Provide the [X, Y] coordinate of the cell's center where the given text is located.  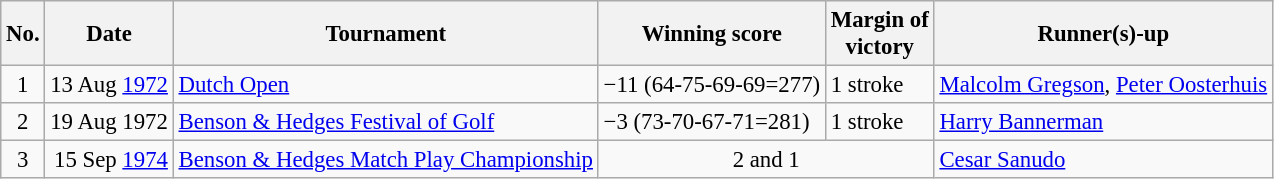
Benson & Hedges Match Play Championship [386, 160]
3 [23, 160]
15 Sep 1974 [109, 160]
Benson & Hedges Festival of Golf [386, 122]
Dutch Open [386, 85]
Malcolm Gregson, Peter Oosterhuis [1103, 85]
Margin ofvictory [880, 34]
Tournament [386, 34]
1 [23, 85]
2 and 1 [766, 160]
Runner(s)-up [1103, 34]
19 Aug 1972 [109, 122]
−3 (73-70-67-71=281) [712, 122]
Harry Bannerman [1103, 122]
Date [109, 34]
Winning score [712, 34]
Cesar Sanudo [1103, 160]
2 [23, 122]
−11 (64-75-69-69=277) [712, 85]
13 Aug 1972 [109, 85]
No. [23, 34]
